Capture the cell that displays the provided text and extract its (X, Y) central coordinate. 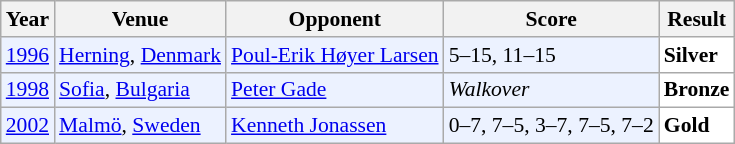
Herning, Denmark (140, 55)
1998 (28, 90)
0–7, 7–5, 3–7, 7–5, 7–2 (552, 126)
Walkover (552, 90)
2002 (28, 126)
Year (28, 19)
Silver (697, 55)
Result (697, 19)
Opponent (335, 19)
Gold (697, 126)
Kenneth Jonassen (335, 126)
Bronze (697, 90)
Malmö, Sweden (140, 126)
Poul-Erik Høyer Larsen (335, 55)
1996 (28, 55)
Peter Gade (335, 90)
Score (552, 19)
Venue (140, 19)
Sofia, Bulgaria (140, 90)
5–15, 11–15 (552, 55)
